For the text-containing cell, return its midpoint in [X, Y] coordinate format. 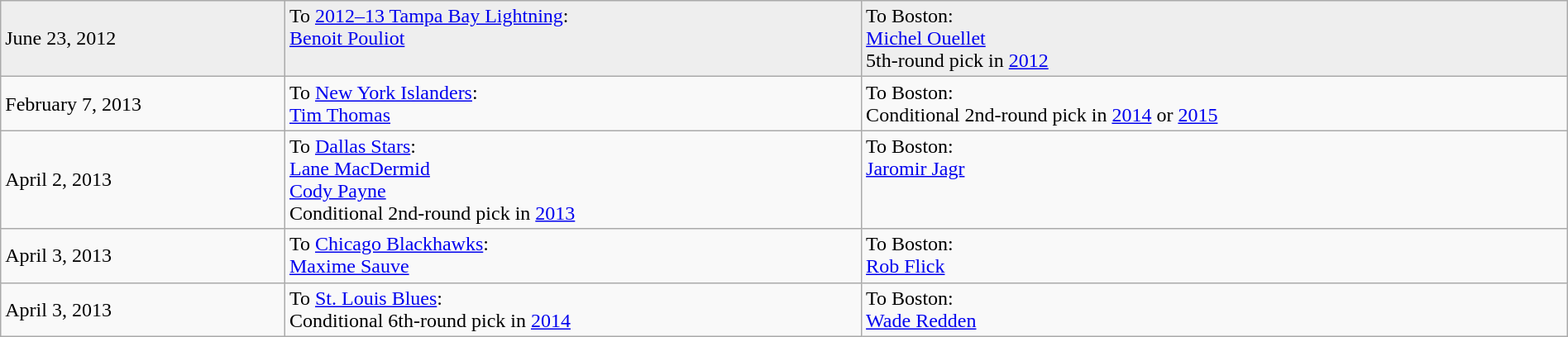
To St. Louis Blues: Conditional 6th-round pick in 2014 [572, 309]
To 2012–13 Tampa Bay Lightning: Benoit Pouliot [572, 39]
February 7, 2013 [143, 104]
To Boston: Rob Flick [1215, 256]
To Boston: Conditional 2nd-round pick in 2014 or 2015 [1215, 104]
To Chicago Blackhawks: Maxime Sauve [572, 256]
To Dallas Stars: Lane MacDermidCody PayneConditional 2nd-round pick in 2013 [572, 180]
To Boston: Michel Ouellet5th-round pick in 2012 [1215, 39]
April 2, 2013 [143, 180]
To Boston: Jaromir Jagr [1215, 180]
June 23, 2012 [143, 39]
To New York Islanders: Tim Thomas [572, 104]
To Boston: Wade Redden [1215, 309]
